Output the [x, y] coordinate of the center of the cell containing the given text.  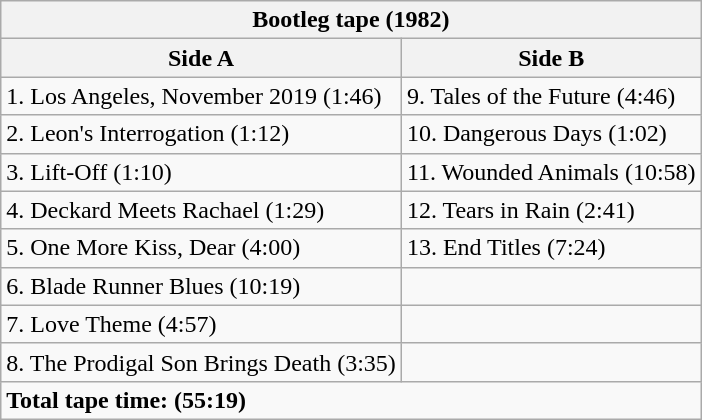
3. Lift-Off (1:10) [202, 172]
4. Deckard Meets Rachael (1:29) [202, 210]
13. End Titles (7:24) [551, 248]
11. Wounded Animals (10:58) [551, 172]
Bootleg tape (1982) [351, 20]
8. The Prodigal Son Brings Death (3:35) [202, 362]
10. Dangerous Days (1:02) [551, 134]
Side B [551, 58]
5. One More Kiss, Dear (4:00) [202, 248]
1. Los Angeles, November 2019 (1:46) [202, 96]
9. Tales of the Future (4:46) [551, 96]
6. Blade Runner Blues (10:19) [202, 286]
12. Tears in Rain (2:41) [551, 210]
Total tape time: (55:19) [351, 400]
Side A [202, 58]
7. Love Theme (4:57) [202, 324]
2. Leon's Interrogation (1:12) [202, 134]
